Capture the cell that displays the provided text and extract its [x, y] central coordinate. 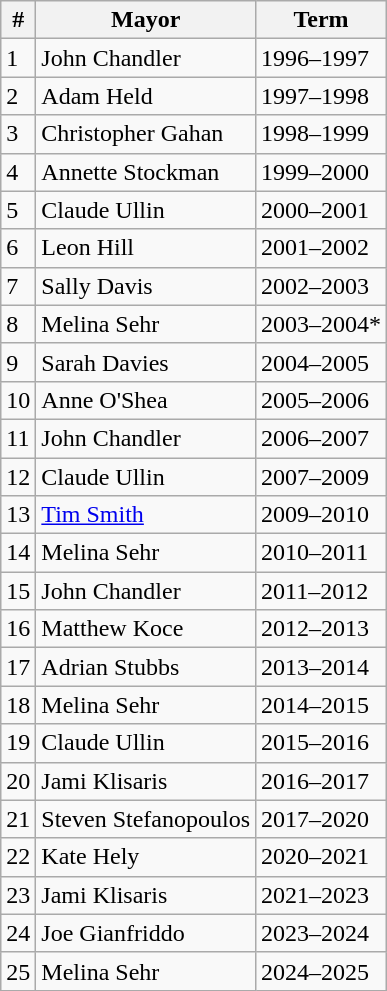
11 [18, 438]
15 [18, 591]
# [18, 20]
2021–2023 [322, 895]
Kate Hely [146, 857]
2010–2011 [322, 553]
4 [18, 172]
25 [18, 971]
1997–1998 [322, 96]
2003–2004* [322, 324]
2017–2020 [322, 819]
2012–2013 [322, 629]
2024–2025 [322, 971]
Annette Stockman [146, 172]
23 [18, 895]
10 [18, 400]
16 [18, 629]
1996–1997 [322, 58]
Steven Stefanopoulos [146, 819]
14 [18, 553]
2004–2005 [322, 362]
6 [18, 248]
18 [18, 705]
Mayor [146, 20]
Adrian Stubbs [146, 667]
12 [18, 477]
Tim Smith [146, 515]
Term [322, 20]
5 [18, 210]
Sarah Davies [146, 362]
Joe Gianfriddo [146, 933]
7 [18, 286]
20 [18, 781]
2002–2003 [322, 286]
2015–2016 [322, 743]
Adam Held [146, 96]
3 [18, 134]
2009–2010 [322, 515]
2016–2017 [322, 781]
2006–2007 [322, 438]
1 [18, 58]
24 [18, 933]
Leon Hill [146, 248]
1999–2000 [322, 172]
2005–2006 [322, 400]
9 [18, 362]
2014–2015 [322, 705]
2007–2009 [322, 477]
2023–2024 [322, 933]
19 [18, 743]
Matthew Koce [146, 629]
1998–1999 [322, 134]
Anne O'Shea [146, 400]
2 [18, 96]
8 [18, 324]
2013–2014 [322, 667]
17 [18, 667]
2000–2001 [322, 210]
21 [18, 819]
2011–2012 [322, 591]
2001–2002 [322, 248]
2020–2021 [322, 857]
Sally Davis [146, 286]
13 [18, 515]
Christopher Gahan [146, 134]
22 [18, 857]
